Capture the cell that displays the provided text and extract its [x, y] central coordinate. 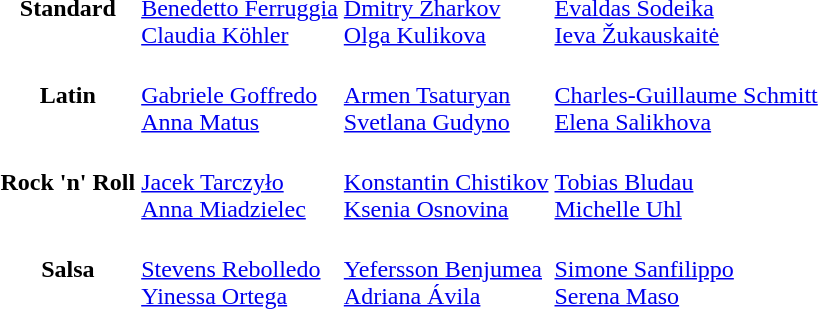
Armen TsaturyanSvetlana Gudyno [446, 95]
Jacek TarczyłoAnna Miadzielec [240, 182]
Konstantin ChistikovKsenia Osnovina [446, 182]
Gabriele GoffredoAnna Matus [240, 95]
